For the text-containing cell, return its midpoint in (X, Y) coordinate format. 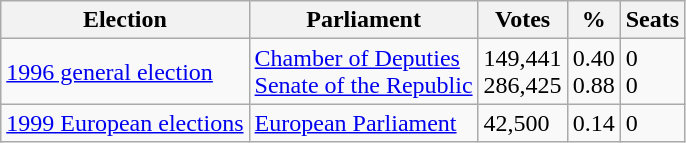
Votes (522, 20)
Seats (652, 20)
Election (125, 20)
00 (652, 72)
1996 general election (125, 72)
149,441286,425 (522, 72)
European Parliament (364, 123)
42,500 (522, 123)
0 (652, 123)
Chamber of DeputiesSenate of the Republic (364, 72)
0.400.88 (594, 72)
Parliament (364, 20)
1999 European elections (125, 123)
% (594, 20)
0.14 (594, 123)
